Extract the (x, y) coordinate from the center of the cell holding the provided text.  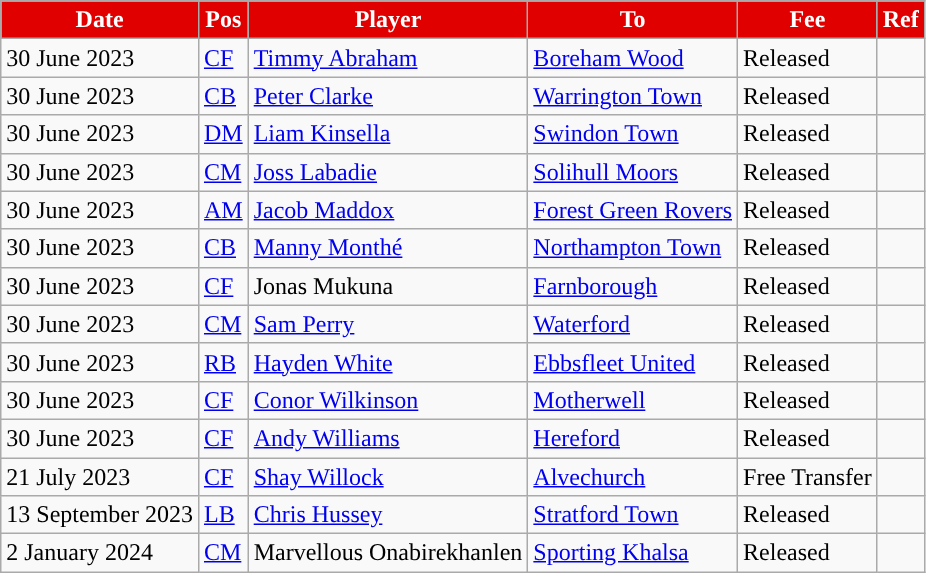
Stratford Town (633, 515)
21 July 2023 (100, 477)
Player (388, 20)
Motherwell (633, 400)
Boreham Wood (633, 58)
Forest Green Rovers (633, 210)
Hereford (633, 438)
Pos (223, 20)
DM (223, 134)
Peter Clarke (388, 96)
Sporting Khalsa (633, 553)
LB (223, 515)
Chris Hussey (388, 515)
Ebbsfleet United (633, 362)
Alvechurch (633, 477)
Liam Kinsella (388, 134)
Farnborough (633, 286)
Waterford (633, 324)
RB (223, 362)
Swindon Town (633, 134)
Fee (808, 20)
Conor Wilkinson (388, 400)
Solihull Moors (633, 172)
Ref (900, 20)
Date (100, 20)
Free Transfer (808, 477)
Timmy Abraham (388, 58)
Manny Monthé (388, 248)
Joss Labadie (388, 172)
Hayden White (388, 362)
Jonas Mukuna (388, 286)
AM (223, 210)
To (633, 20)
Sam Perry (388, 324)
Warrington Town (633, 96)
Northampton Town (633, 248)
Marvellous Onabirekhanlen (388, 553)
2 January 2024 (100, 553)
Shay Willock (388, 477)
Jacob Maddox (388, 210)
Andy Williams (388, 438)
13 September 2023 (100, 515)
